Return the (X, Y) coordinate for the center point of the cell that contains the specified text.  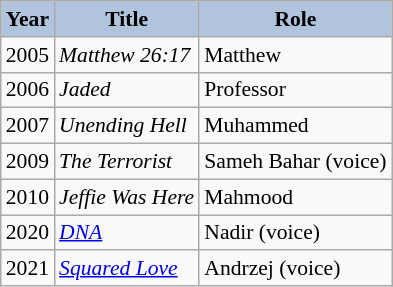
Year (28, 19)
Unending Hell (126, 126)
Jaded (126, 90)
2010 (28, 197)
Nadir (voice) (295, 233)
Mahmood (295, 197)
Squared Love (126, 269)
Sameh Bahar (voice) (295, 162)
The Terrorist (126, 162)
DNA (126, 233)
Role (295, 19)
Muhammed (295, 126)
Professor (295, 90)
Jeffie Was Here (126, 197)
Matthew (295, 55)
Title (126, 19)
2020 (28, 233)
2005 (28, 55)
2009 (28, 162)
2021 (28, 269)
2006 (28, 90)
Matthew 26:17 (126, 55)
Andrzej (voice) (295, 269)
2007 (28, 126)
